Find where the given text appears and provide that cell's center as [X, Y] coordinate. 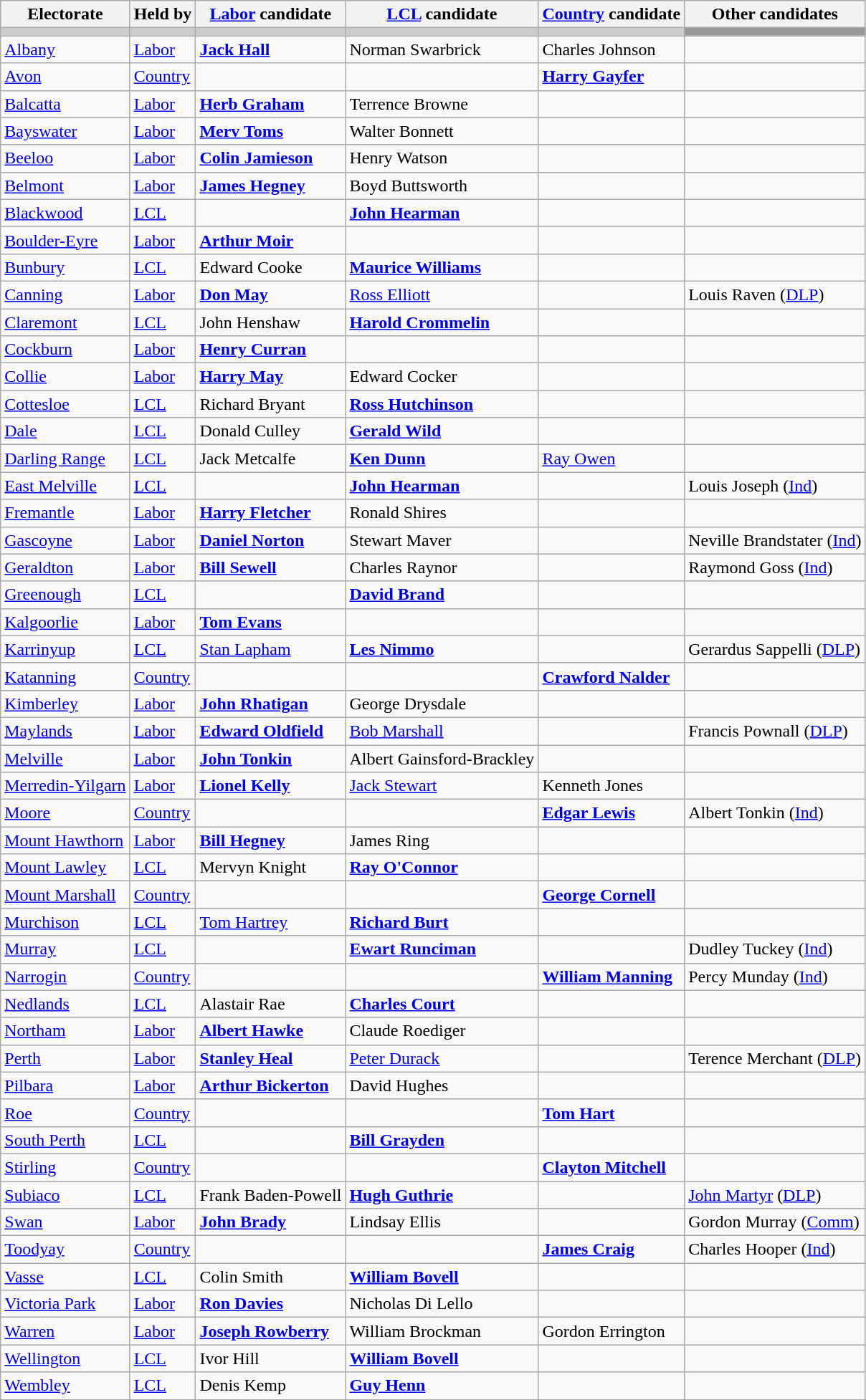
Ken Dunn [442, 459]
John Rhatigan [271, 704]
James Craig [612, 1250]
Tom Evans [271, 622]
Edward Cooke [271, 267]
Narrogin [65, 977]
Edgar Lewis [612, 813]
Herb Graham [271, 104]
Walter Bonnett [442, 131]
Fremantle [65, 513]
Nedlands [65, 1004]
Ivor Hill [271, 1358]
Melville [65, 759]
Collie [65, 377]
Ray Owen [612, 459]
Daniel Norton [271, 540]
William Brockman [442, 1331]
Charles Johnson [612, 49]
Katanning [65, 676]
Wellington [65, 1358]
Gerardus Sappelli (DLP) [775, 649]
Blackwood [65, 213]
Victoria Park [65, 1304]
Swan [65, 1222]
Arthur Bickerton [271, 1085]
Les Nimmo [442, 649]
Lionel Kelly [271, 786]
Cottesloe [65, 404]
Balcatta [65, 104]
Maurice Williams [442, 267]
Labor candidate [271, 14]
Clayton Mitchell [612, 1167]
Electorate [65, 14]
Claremont [65, 322]
Ross Hutchinson [442, 404]
Bunbury [65, 267]
Bill Hegney [271, 840]
Gerald Wild [442, 431]
Frank Baden-Powell [271, 1194]
Subiaco [65, 1194]
Stewart Maver [442, 540]
Held by [163, 14]
Ronald Shires [442, 513]
Vasse [65, 1277]
Beeloo [65, 158]
Jack Hall [271, 49]
Albert Tonkin (Ind) [775, 813]
Harry May [271, 377]
Warren [65, 1331]
Charles Raynor [442, 567]
Ross Elliott [442, 294]
Merv Toms [271, 131]
David Brand [442, 595]
Don May [271, 294]
Bill Sewell [271, 567]
Francis Pownall (DLP) [775, 731]
Ray O'Connor [442, 868]
Terrence Browne [442, 104]
Henry Watson [442, 158]
Toodyay [65, 1250]
Alastair Rae [271, 1004]
Edward Oldfield [271, 731]
David Hughes [442, 1085]
Geraldton [65, 567]
Dale [65, 431]
Moore [65, 813]
Peter Durack [442, 1058]
Hugh Guthrie [442, 1194]
Northam [65, 1031]
George Cornell [612, 895]
Gascoyne [65, 540]
Greenough [65, 595]
John Tonkin [271, 759]
Boulder-Eyre [65, 240]
Louis Raven (DLP) [775, 294]
Dudley Tuckey (Ind) [775, 949]
Richard Burt [442, 922]
Guy Henn [442, 1386]
Crawford Nalder [612, 676]
Harold Crommelin [442, 322]
Murchison [65, 922]
Neville Brandstater (Ind) [775, 540]
Darling Range [65, 459]
Stanley Heal [271, 1058]
Terence Merchant (DLP) [775, 1058]
Jack Metcalfe [271, 459]
East Melville [65, 486]
Colin Jamieson [271, 158]
Bob Marshall [442, 731]
Country candidate [612, 14]
Jack Stewart [442, 786]
Louis Joseph (Ind) [775, 486]
Murray [65, 949]
Arthur Moir [271, 240]
Kenneth Jones [612, 786]
Raymond Goss (Ind) [775, 567]
Bill Grayden [442, 1140]
Gordon Errington [612, 1331]
Boyd Buttsworth [442, 186]
Roe [65, 1113]
Stan Lapham [271, 649]
John Martyr (DLP) [775, 1194]
Belmont [65, 186]
Denis Kemp [271, 1386]
John Brady [271, 1222]
Henry Curran [271, 350]
Mount Hawthorn [65, 840]
Bayswater [65, 131]
Cockburn [65, 350]
Mount Lawley [65, 868]
Gordon Murray (Comm) [775, 1222]
Karrinyup [65, 649]
Joseph Rowberry [271, 1331]
Pilbara [65, 1085]
Kimberley [65, 704]
Donald Culley [271, 431]
John Henshaw [271, 322]
Harry Gayfer [612, 77]
James Ring [442, 840]
Avon [65, 77]
George Drysdale [442, 704]
Claude Roediger [442, 1031]
Stirling [65, 1167]
Norman Swarbrick [442, 49]
Charles Hooper (Ind) [775, 1250]
Albert Gainsford-Brackley [442, 759]
Perth [65, 1058]
Richard Bryant [271, 404]
William Manning [612, 977]
James Hegney [271, 186]
Canning [65, 294]
Nicholas Di Lello [442, 1304]
Colin Smith [271, 1277]
Maylands [65, 731]
LCL candidate [442, 14]
Albany [65, 49]
Kalgoorlie [65, 622]
Lindsay Ellis [442, 1222]
Mount Marshall [65, 895]
South Perth [65, 1140]
Other candidates [775, 14]
Percy Munday (Ind) [775, 977]
Ron Davies [271, 1304]
Tom Hartrey [271, 922]
Edward Cocker [442, 377]
Harry Fletcher [271, 513]
Wembley [65, 1386]
Tom Hart [612, 1113]
Mervyn Knight [271, 868]
Charles Court [442, 1004]
Albert Hawke [271, 1031]
Ewart Runciman [442, 949]
Merredin-Yilgarn [65, 786]
